Capture the cell that displays the provided text and extract its [x, y] central coordinate. 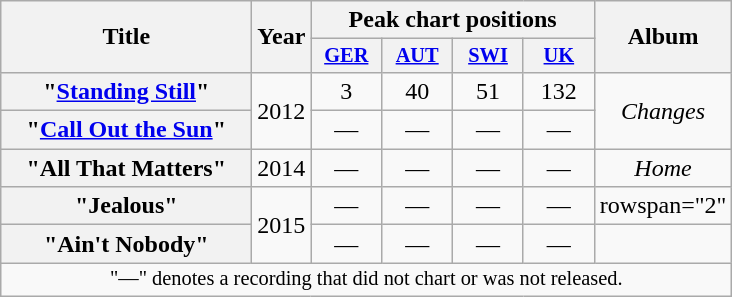
2012 [282, 110]
Album [663, 37]
rowspan="2" [663, 206]
SWI [488, 56]
3 [346, 91]
51 [488, 91]
40 [418, 91]
Year [282, 37]
"—" denotes a recording that did not chart or was not released. [366, 280]
2014 [282, 168]
"Ain't Nobody" [126, 244]
2015 [282, 225]
GER [346, 56]
"Standing Still" [126, 91]
Peak chart positions [452, 20]
132 [558, 91]
AUT [418, 56]
"Call Out the Sun" [126, 130]
Title [126, 37]
UK [558, 56]
"All That Matters" [126, 168]
"Jealous" [126, 206]
Changes [663, 110]
Home [663, 168]
